Identify which cell holds the provided text, then report its (X, Y) central coordinate. 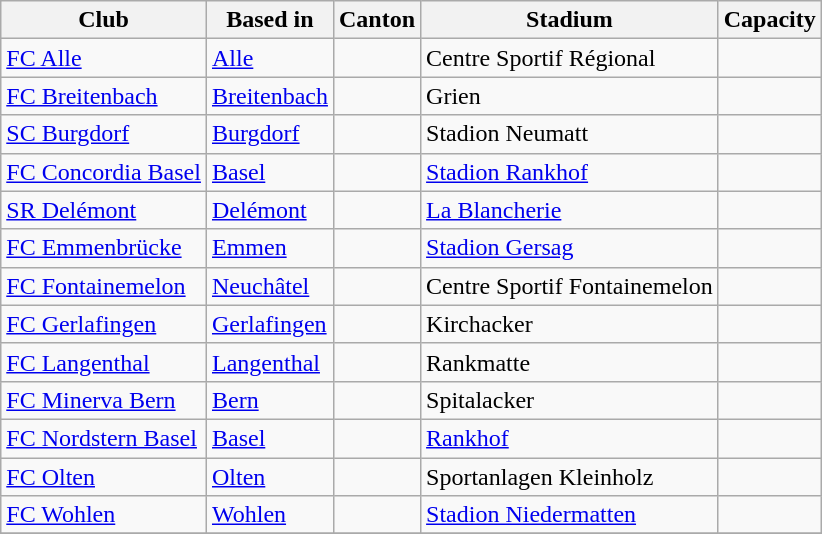
Grien (570, 96)
Langenthal (270, 362)
FC Breitenbach (104, 96)
FC Concordia Basel (104, 172)
SR Delémont (104, 210)
Bern (270, 400)
Neuchâtel (270, 286)
FC Alle (104, 58)
Stadium (570, 20)
Spitalacker (570, 400)
Wohlen (270, 515)
FC Wohlen (104, 515)
Sportanlagen Kleinholz (570, 477)
Stadion Niedermatten (570, 515)
Olten (270, 477)
FC Olten (104, 477)
Stadion Gersag (570, 248)
Centre Sportif Fontainemelon (570, 286)
Stadion Rankhof (570, 172)
Capacity (770, 20)
Stadion Neumatt (570, 134)
Gerlafingen (270, 324)
FC Minerva Bern (104, 400)
Alle (270, 58)
Rankmatte (570, 362)
Emmen (270, 248)
FC Langenthal (104, 362)
FC Emmenbrücke (104, 248)
FC Nordstern Basel (104, 438)
SC Burgdorf (104, 134)
Club (104, 20)
Based in (270, 20)
Kirchacker (570, 324)
Delémont (270, 210)
Breitenbach (270, 96)
La Blancherie (570, 210)
Rankhof (570, 438)
FC Gerlafingen (104, 324)
FC Fontainemelon (104, 286)
Centre Sportif Régional (570, 58)
Canton (376, 20)
Burgdorf (270, 134)
